Output the (x, y) coordinate of the center of the cell containing the given text.  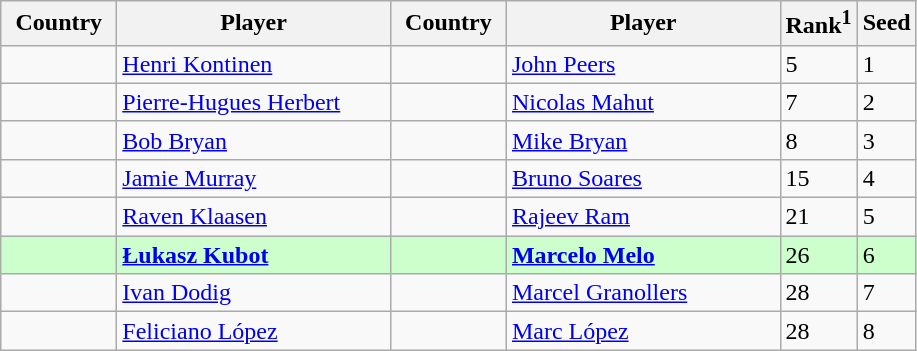
3 (886, 140)
Marc López (643, 331)
Mike Bryan (643, 140)
6 (886, 255)
Feliciano López (254, 331)
2 (886, 102)
Rank1 (818, 24)
Ivan Dodig (254, 293)
Nicolas Mahut (643, 102)
Henri Kontinen (254, 64)
Bob Bryan (254, 140)
Rajeev Ram (643, 217)
Marcelo Melo (643, 255)
1 (886, 64)
Łukasz Kubot (254, 255)
21 (818, 217)
Pierre-Hugues Herbert (254, 102)
Seed (886, 24)
15 (818, 178)
Bruno Soares (643, 178)
Raven Klaasen (254, 217)
Marcel Granollers (643, 293)
Jamie Murray (254, 178)
John Peers (643, 64)
26 (818, 255)
4 (886, 178)
